Output the [x, y] coordinate of the center of the cell containing the given text.  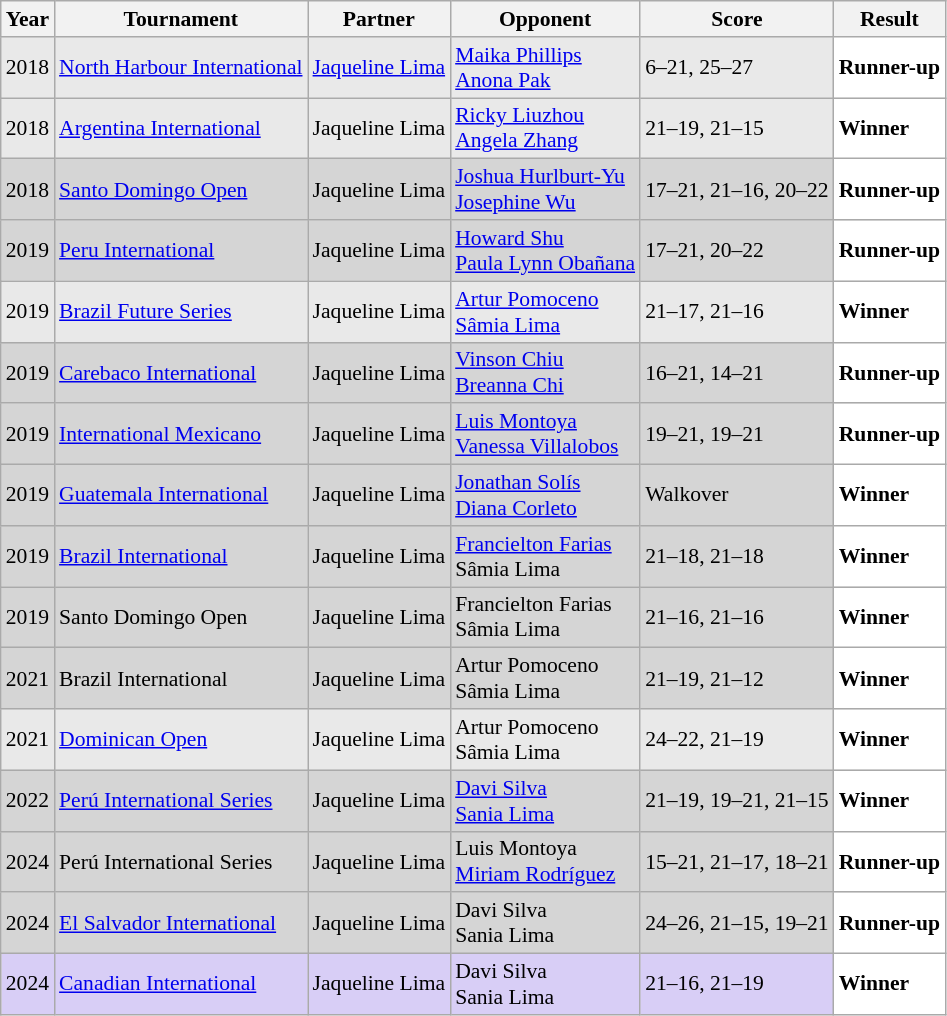
North Harbour International [181, 68]
Howard Shu Paula Lynn Obañana [545, 250]
Maika Phillips Anona Pak [545, 68]
21–18, 21–18 [737, 556]
International Mexicano [181, 434]
El Salvador International [181, 924]
Peru International [181, 250]
Carebaco International [181, 372]
21–19, 21–15 [737, 128]
15–21, 21–17, 18–21 [737, 862]
21–19, 21–12 [737, 678]
6–21, 25–27 [737, 68]
Opponent [545, 19]
2022 [28, 800]
21–19, 19–21, 21–15 [737, 800]
19–21, 19–21 [737, 434]
Score [737, 19]
Tournament [181, 19]
17–21, 21–16, 20–22 [737, 190]
21–17, 21–16 [737, 312]
Result [890, 19]
Brazil Future Series [181, 312]
21–16, 21–19 [737, 984]
Joshua Hurlburt-Yu Josephine Wu [545, 190]
Year [28, 19]
Vinson Chiu Breanna Chi [545, 372]
Jonathan Solís Diana Corleto [545, 496]
24–26, 21–15, 19–21 [737, 924]
Walkover [737, 496]
Luis Montoya Vanessa Villalobos [545, 434]
21–16, 21–16 [737, 618]
24–22, 21–19 [737, 740]
Canadian International [181, 984]
Luis Montoya Miriam Rodríguez [545, 862]
Argentina International [181, 128]
17–21, 20–22 [737, 250]
Ricky Liuzhou Angela Zhang [545, 128]
Guatemala International [181, 496]
Partner [380, 19]
Dominican Open [181, 740]
16–21, 14–21 [737, 372]
